Output the [X, Y] coordinate of the center of the cell containing the given text.  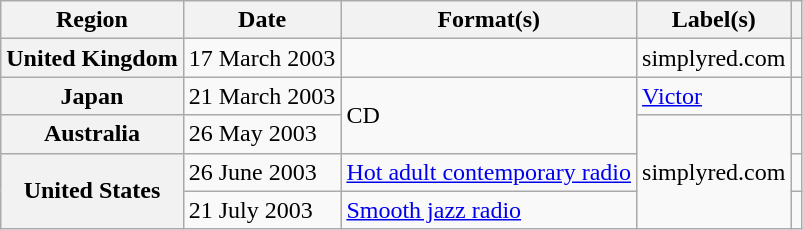
Australia [92, 134]
17 March 2003 [262, 58]
Japan [92, 96]
Smooth jazz radio [489, 210]
Hot adult contemporary radio [489, 172]
26 May 2003 [262, 134]
United Kingdom [92, 58]
Date [262, 20]
21 March 2003 [262, 96]
26 June 2003 [262, 172]
Victor [714, 96]
United States [92, 191]
Format(s) [489, 20]
Label(s) [714, 20]
Region [92, 20]
21 July 2003 [262, 210]
CD [489, 115]
